Scan for the cell matching the given text and deliver its (X, Y) coordinate at center. 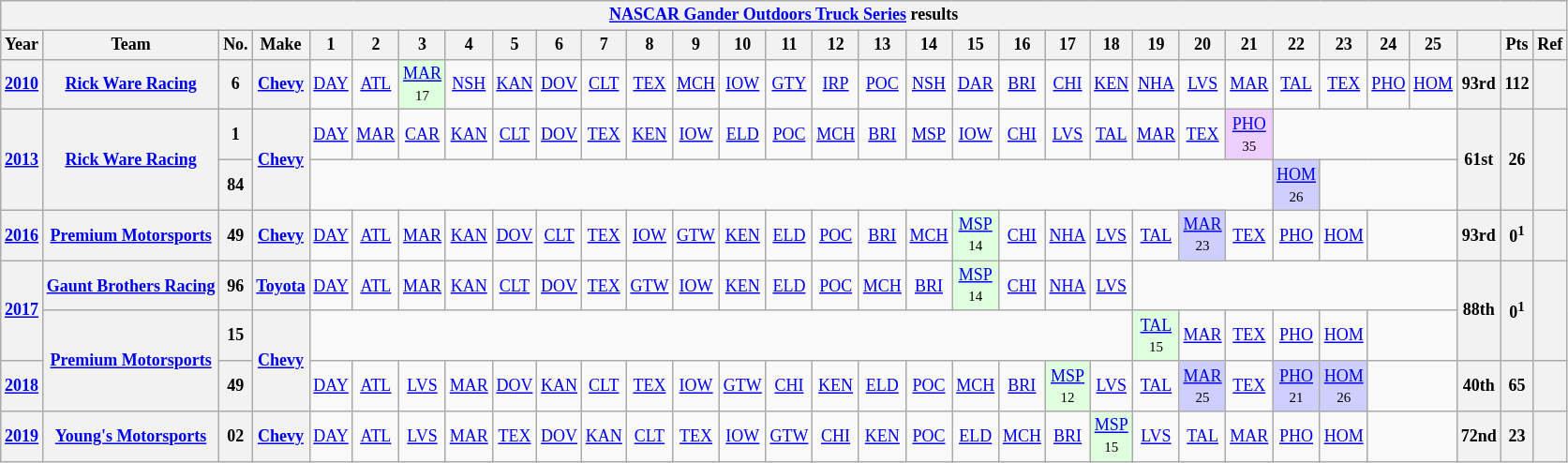
2010 (22, 84)
96 (236, 286)
No. (236, 45)
Team (130, 45)
MSP12 (1068, 386)
61st (1479, 159)
88th (1479, 311)
PHO35 (1249, 135)
26 (1516, 159)
NASCAR Gander Outdoors Truck Series results (784, 15)
84 (236, 185)
MAR25 (1202, 386)
18 (1112, 45)
16 (1023, 45)
PHO21 (1297, 386)
GTY (789, 84)
2013 (22, 159)
TAL15 (1157, 336)
24 (1389, 45)
12 (836, 45)
2018 (22, 386)
Pts (1516, 45)
IRP (836, 84)
13 (882, 45)
17 (1068, 45)
3 (423, 45)
Year (22, 45)
CAR (423, 135)
7 (604, 45)
65 (1516, 386)
2016 (22, 235)
9 (696, 45)
4 (469, 45)
2019 (22, 437)
20 (1202, 45)
19 (1157, 45)
MAR17 (423, 84)
10 (742, 45)
02 (236, 437)
11 (789, 45)
112 (1516, 84)
Young's Motorsports (130, 437)
2 (376, 45)
40th (1479, 386)
22 (1297, 45)
Toyota (281, 286)
25 (1434, 45)
Gaunt Brothers Racing (130, 286)
Make (281, 45)
5 (515, 45)
2017 (22, 311)
MAR23 (1202, 235)
72nd (1479, 437)
21 (1249, 45)
Ref (1550, 45)
MSP15 (1112, 437)
14 (929, 45)
8 (650, 45)
MSP (929, 135)
DAR (976, 84)
